Capture the cell that displays the provided text and extract its [x, y] central coordinate. 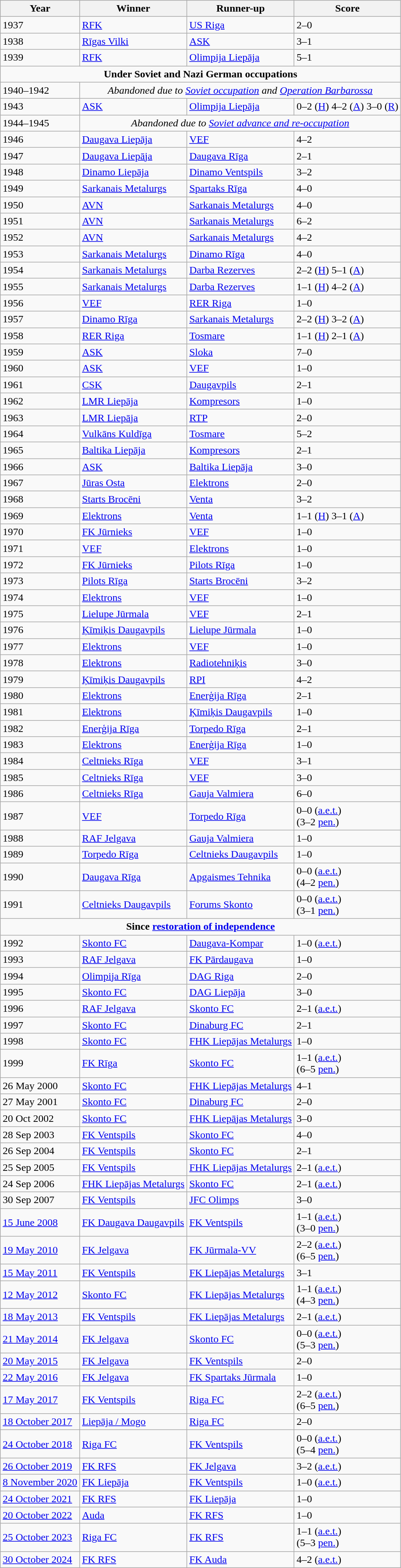
1991 [40, 904]
6–0 [348, 794]
1958 [40, 336]
1948 [40, 172]
RTP [240, 417]
1999 [40, 1063]
1965 [40, 450]
24 October 2021 [40, 1499]
1963 [40, 417]
FK Jūrmala-VV [240, 1250]
27 May 2001 [40, 1102]
Score [348, 9]
8 November 2020 [40, 1482]
FK Pārdaugava [240, 959]
RPI [240, 679]
1940–1942 [40, 90]
Radiotehniķis [240, 663]
1943 [40, 107]
1947 [40, 156]
0–2 (H) 4–2 (A) 3–0 (R) [348, 107]
24 October 2018 [40, 1444]
5–2 [348, 434]
1995 [40, 992]
1949 [40, 188]
1–1 (a.e.t.)(6–5 pen.) [348, 1063]
1972 [40, 565]
FK Rīga [133, 1063]
1988 [40, 838]
1950 [40, 205]
1975 [40, 614]
22 May 2016 [40, 1378]
Sloka [240, 352]
30 October 2024 [40, 1559]
1964 [40, 434]
18 October 2017 [40, 1422]
1985 [40, 778]
Winner [133, 9]
0–0 (a.e.t.)(4–2 pen.) [348, 877]
21 May 2014 [40, 1338]
Spartaks Rīga [240, 188]
0–0 (a.e.t.)(3–2 pen.) [348, 816]
Runner-up [240, 9]
19 May 2010 [40, 1250]
5–1 [348, 58]
26 Sep 2004 [40, 1151]
1959 [40, 352]
1967 [40, 483]
2–2 (H) 5–1 (A) [348, 270]
1–1 (a.e.t.)(4–3 pen.) [348, 1295]
4–1 [348, 1086]
1982 [40, 729]
15 May 2011 [40, 1272]
1–1 (H) 4–2 (A) [348, 287]
2–2 (H) 3–2 (A) [348, 319]
1946 [40, 139]
1980 [40, 695]
Apgaismes Tehnika [240, 877]
1994 [40, 976]
1971 [40, 548]
26 October 2019 [40, 1466]
Daugavpils [240, 385]
1954 [40, 270]
FK Spartaks Jūrmala [240, 1378]
1983 [40, 745]
Liepāja / Mogo [133, 1422]
Forums Skonto [240, 904]
Dinamo Liepāja [133, 172]
1984 [40, 761]
3–2 (a.e.t.) [348, 1466]
28 Sep 2003 [40, 1135]
1990 [40, 877]
1956 [40, 303]
1939 [40, 58]
1998 [40, 1041]
1976 [40, 630]
1957 [40, 319]
1969 [40, 516]
12 May 2012 [40, 1295]
JFC Olimps [240, 1200]
1997 [40, 1025]
1992 [40, 943]
1993 [40, 959]
7–0 [348, 352]
1962 [40, 401]
1–1 (a.e.t.)(5–3 pen.) [348, 1537]
Auda [133, 1515]
Daugava-Kompar [240, 943]
1944–1945 [40, 123]
4–2 (a.e.t.) [348, 1559]
1970 [40, 532]
1996 [40, 1008]
24 Sep 2006 [40, 1184]
1960 [40, 368]
20 October 2022 [40, 1515]
Year [40, 9]
Vulkāns Kuldīga [133, 434]
1938 [40, 41]
1961 [40, 385]
1952 [40, 238]
1937 [40, 25]
Abandoned due to Soviet occupation and Operation Barbarossa [240, 90]
1981 [40, 712]
1–1 (a.e.t.)(3–0 pen.) [348, 1222]
1977 [40, 646]
DAG Liepāja [240, 992]
FK Daugava Daugavpils [133, 1222]
US Riga [240, 25]
Since restoration of independence [200, 927]
26 May 2000 [40, 1086]
Under Soviet and Nazi German occupations [200, 74]
1955 [40, 287]
1974 [40, 597]
FK Auda [240, 1559]
17 May 2017 [40, 1400]
1951 [40, 221]
Dinamo Ventspils [240, 172]
30 Sep 2007 [40, 1200]
25 October 2023 [40, 1537]
1953 [40, 254]
0–0 (a.e.t.)(3–1 pen.) [348, 904]
1973 [40, 581]
1–1 (H) 2–1 (A) [348, 336]
1979 [40, 679]
Olimpija Rīga [133, 976]
1987 [40, 816]
6–2 [348, 221]
15 June 2008 [40, 1222]
CSK [133, 385]
Jūras Osta [133, 483]
1968 [40, 499]
Rīgas Vilki [133, 41]
DAG Riga [240, 976]
Abandoned due to Soviet advance and re-occupation [240, 123]
1986 [40, 794]
1966 [40, 466]
1978 [40, 663]
1–1 (H) 3–1 (A) [348, 516]
20 Oct 2002 [40, 1118]
25 Sep 2005 [40, 1167]
20 May 2015 [40, 1361]
1989 [40, 854]
0–0 (a.e.t.)(5–3 pen.) [348, 1338]
0–0 (a.e.t.)(5–4 pen.) [348, 1444]
18 May 2013 [40, 1317]
